Output the (X, Y) coordinate of the center of the cell containing the given text.  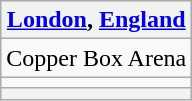
London, England (96, 20)
Copper Box Arena (96, 58)
